Return the (X, Y) coordinate for the center point of the cell that contains the specified text.  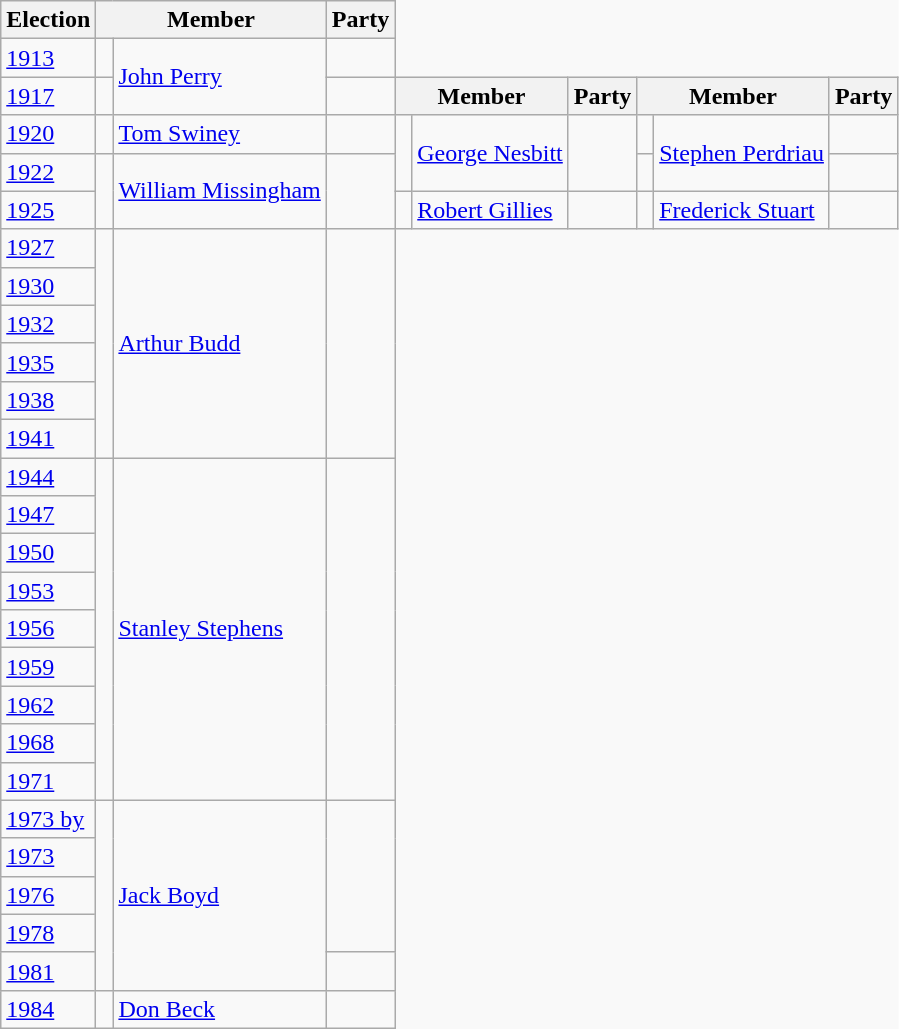
Arthur Budd (220, 343)
1984 (48, 1009)
Election (48, 20)
1953 (48, 591)
1944 (48, 477)
John Perry (220, 77)
1971 (48, 781)
Stephen Perdriau (742, 153)
George Nesbitt (490, 153)
1981 (48, 971)
Robert Gillies (490, 210)
1956 (48, 629)
1950 (48, 553)
1976 (48, 895)
1930 (48, 286)
1922 (48, 172)
William Missingham (220, 191)
1925 (48, 210)
1959 (48, 667)
Stanley Stephens (220, 630)
1941 (48, 438)
1920 (48, 134)
1917 (48, 96)
Frederick Stuart (742, 210)
1968 (48, 743)
1938 (48, 400)
1973 by (48, 819)
1913 (48, 58)
1947 (48, 515)
Don Beck (220, 1009)
Jack Boyd (220, 895)
1935 (48, 362)
1962 (48, 705)
Tom Swiney (220, 134)
1973 (48, 857)
1927 (48, 248)
1978 (48, 933)
1932 (48, 324)
